Identify which cell holds the provided text, then report its [X, Y] central coordinate. 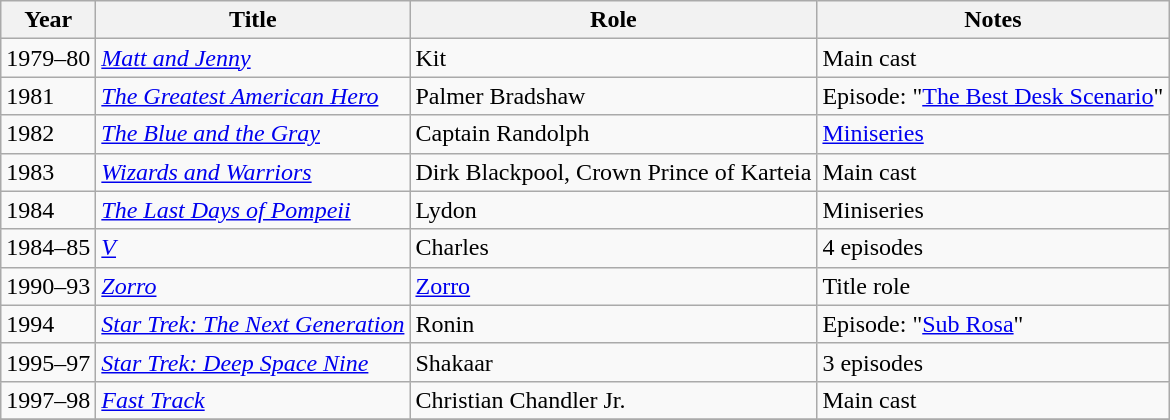
1990–93 [48, 286]
Dirk Blackpool, Crown Prince of Karteia [614, 172]
Role [614, 20]
1997–98 [48, 400]
Charles [614, 248]
Star Trek: The Next Generation [253, 324]
Title role [993, 286]
3 episodes [993, 362]
The Blue and the Gray [253, 134]
1982 [48, 134]
Palmer Bradshaw [614, 96]
Notes [993, 20]
1995–97 [48, 362]
V [253, 248]
The Last Days of Pompeii [253, 210]
1983 [48, 172]
Star Trek: Deep Space Nine [253, 362]
Matt and Jenny [253, 58]
Episode: "Sub Rosa" [993, 324]
1984 [48, 210]
Fast Track [253, 400]
Lydon [614, 210]
Kit [614, 58]
Episode: "The Best Desk Scenario" [993, 96]
Title [253, 20]
4 episodes [993, 248]
Christian Chandler Jr. [614, 400]
Captain Randolph [614, 134]
Year [48, 20]
Wizards and Warriors [253, 172]
1981 [48, 96]
1979–80 [48, 58]
1984–85 [48, 248]
1994 [48, 324]
Ronin [614, 324]
The Greatest American Hero [253, 96]
Shakaar [614, 362]
